Search for the cell housing the specified text and yield its [X, Y] center coordinate. 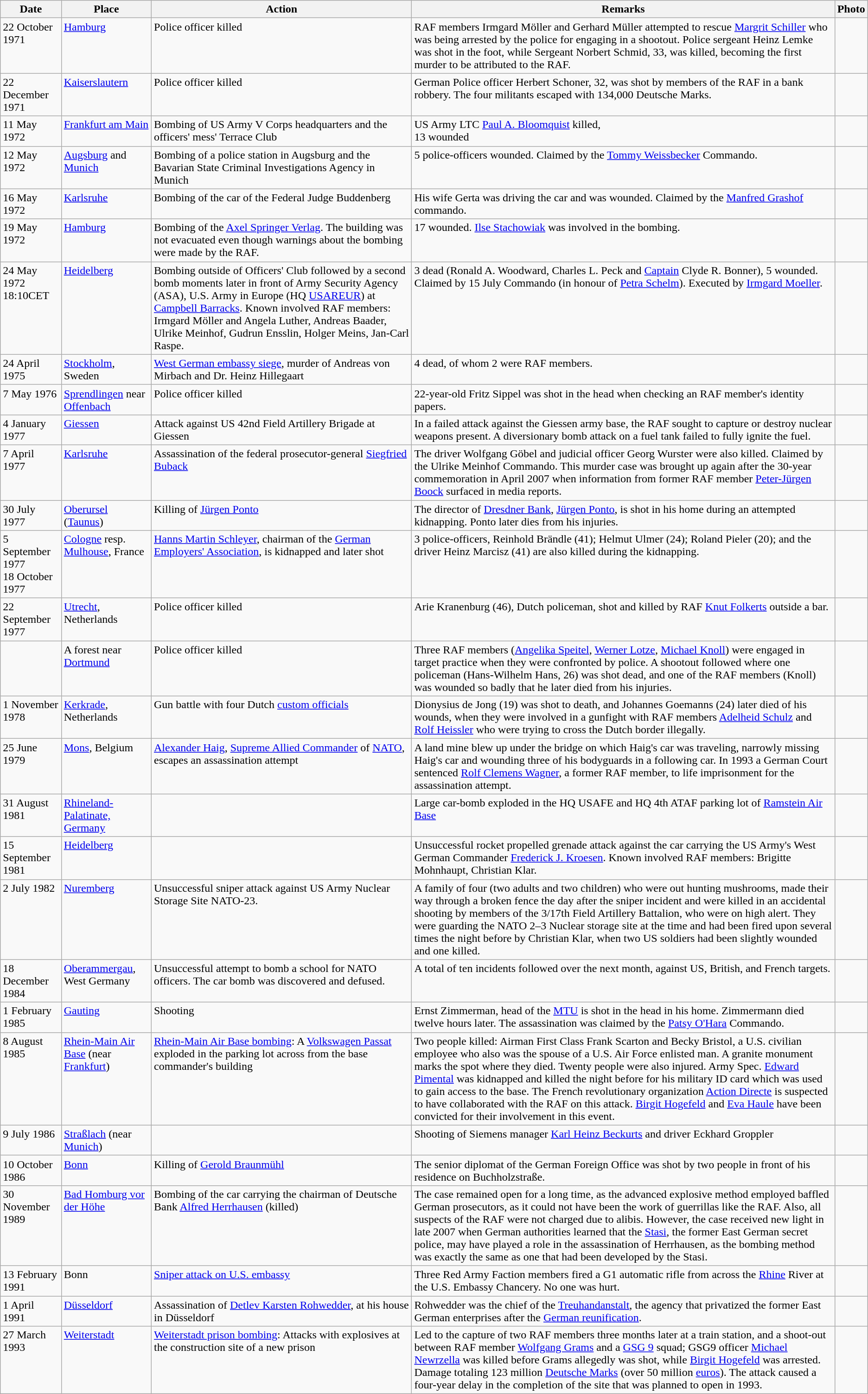
30 November 1989 [31, 1225]
Arie Kranenburg (46), Dutch policeman, shot and killed by RAF Knut Folkerts outside a bar. [623, 620]
2 July 1982 [31, 919]
Düsseldorf [106, 1311]
Weiterstadt prison bombing: Attacks with explosives at the construction site of a new prison [282, 1360]
Cologne resp.Mulhouse, France [106, 564]
Sprendlingen near Offenbach [106, 400]
His wife Gerta was driving the car and was wounded. Claimed by the Manfred Grashof commando. [623, 204]
4 dead, of whom 2 were RAF members. [623, 369]
15 September 1981 [31, 858]
Photo [851, 9]
12 May 1972 [31, 167]
5 police-officers wounded. Claimed by the Tommy Weissbecker Commando. [623, 167]
Giessen [106, 429]
The director of Dresdner Bank, Jürgen Ponto, is shot in his home during an attempted kidnapping. Ponto later dies from his injuries. [623, 515]
West German embassy siege, murder of Andreas von Mirbach and Dr. Heinz Hillegaart [282, 369]
Gun battle with four Dutch custom officials [282, 717]
8 August 1985 [31, 1079]
Bombing of the car of the Federal Judge Buddenberg [282, 204]
A total of ten incidents followed over the next month, against US, British, and French targets. [623, 981]
Bombing of the car carrying the chairman of Deutsche Bank Alfred Herrhausen (killed) [282, 1225]
22 December 1971 [31, 95]
11 May 1972 [31, 131]
Weiterstadt [106, 1360]
Kerkrade, Netherlands [106, 717]
Sniper attack on U.S. embassy [282, 1281]
Bad Homburg vor der Höhe [106, 1225]
19 May 1972 [31, 240]
Straßlach (near Munich) [106, 1140]
US Army LTC Paul A. Bloomquist killed,13 wounded [623, 131]
4 January 1977 [31, 429]
5 September 197718 October 1977 [31, 564]
Action [282, 9]
Augsburg and Munich [106, 167]
Unsuccessful attempt to bomb a school for NATO officers. The car bomb was discovered and defused. [282, 981]
Mons, Belgium [106, 766]
Stockholm, Sweden [106, 369]
31 August 1981 [31, 815]
Date [31, 9]
13 February 1991 [31, 1281]
Utrecht, Netherlands [106, 620]
1 April 1991 [31, 1311]
Bombing of US Army V Corps headquarters and the officers' mess' Terrace Club [282, 131]
10 October 1986 [31, 1170]
18 December 1984 [31, 981]
Oberammergau, West Germany [106, 981]
Shooting of Siemens manager Karl Heinz Beckurts and driver Eckhard Groppler [623, 1140]
9 July 1986 [31, 1140]
22 September 1977 [31, 620]
30 July 1977 [31, 515]
24 April 1975 [31, 369]
Unsuccessful sniper attack against US Army Nuclear Storage Site NATO-23. [282, 919]
7 May 1976 [31, 400]
17 wounded. Ilse Stachowiak was involved in the bombing. [623, 240]
Attack against US 42nd Field Artillery Brigade at Giessen [282, 429]
Alexander Haig, Supreme Allied Commander of NATO, escapes an assassination attempt [282, 766]
Kaiserslautern [106, 95]
German Police officer Herbert Schoner, 32, was shot by members of the RAF in a bank robbery. The four militants escaped with 134,000 Deutsche Marks. [623, 95]
7 April 1977 [31, 472]
Killing of Jürgen Ponto [282, 515]
Rhineland-Palatinate, Germany [106, 815]
22-year-old Fritz Sippel was shot in the head when checking an RAF member's identity papers. [623, 400]
Bombing of the Axel Springer Verlag. The building was not evacuated even though warnings about the bombing were made by the RAF. [282, 240]
Oberursel (Taunus) [106, 515]
Rhein-Main Air Base (near Frankfurt) [106, 1079]
Gauting [106, 1017]
Assassination of Detlev Karsten Rohwedder, at his house in Düsseldorf [282, 1311]
The senior diplomat of the German Foreign Office was shot by two people in front of his residence on Buchholzstraße. [623, 1170]
24 May 1972 18:10CET [31, 308]
Bombing of a police station in Augsburg and the Bavarian State Criminal Investigations Agency in Munich [282, 167]
Frankfurt am Main [106, 131]
Rhein-Main Air Base bombing: A Volkswagen Passat exploded in the parking lot across from the base commander's building [282, 1079]
Large car-bomb exploded in the HQ USAFE and HQ 4th ATAF parking lot of Ramstein Air Base [623, 815]
Shooting [282, 1017]
Hanns Martin Schleyer, chairman of the German Employers' Association, is kidnapped and later shot [282, 564]
22 October 1971 [31, 45]
1 February 1985 [31, 1017]
16 May 1972 [31, 204]
27 March 1993 [31, 1360]
Nuremberg [106, 919]
Killing of Gerold Braunmühl [282, 1170]
25 June 1979 [31, 766]
Place [106, 9]
Remarks [623, 9]
A forest near Dortmund [106, 669]
Rohwedder was the chief of the Treuhandanstalt, the agency that privatized the former East German enterprises after the German reunification. [623, 1311]
Assassination of the federal prosecutor-general Siegfried Buback [282, 472]
1 November 1978 [31, 717]
Three Red Army Faction members fired a G1 automatic rifle from across the Rhine River at the U.S. Embassy Chancery. No one was hurt. [623, 1281]
